Output the (X, Y) coordinate of the center of the cell containing the given text.  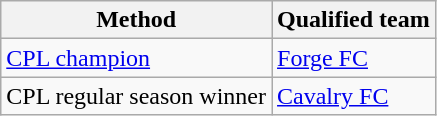
CPL regular season winner (136, 96)
Cavalry FC (354, 96)
CPL champion (136, 58)
Qualified team (354, 20)
Forge FC (354, 58)
Method (136, 20)
